Return [X, Y] of the center of cell containing provided text 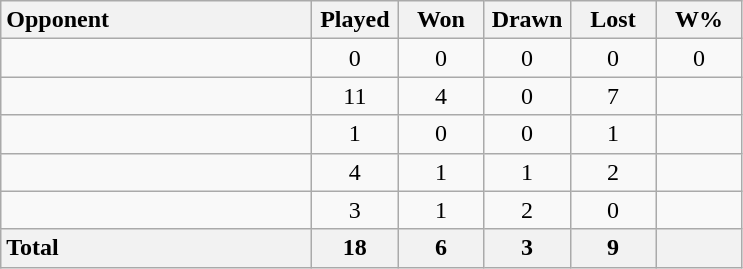
7 [613, 96]
6 [441, 248]
Drawn [527, 20]
11 [355, 96]
Played [355, 20]
Opponent [156, 20]
9 [613, 248]
Total [156, 248]
Won [441, 20]
18 [355, 248]
Lost [613, 20]
W% [699, 20]
